Identify which cell holds the provided text, then report its [x, y] central coordinate. 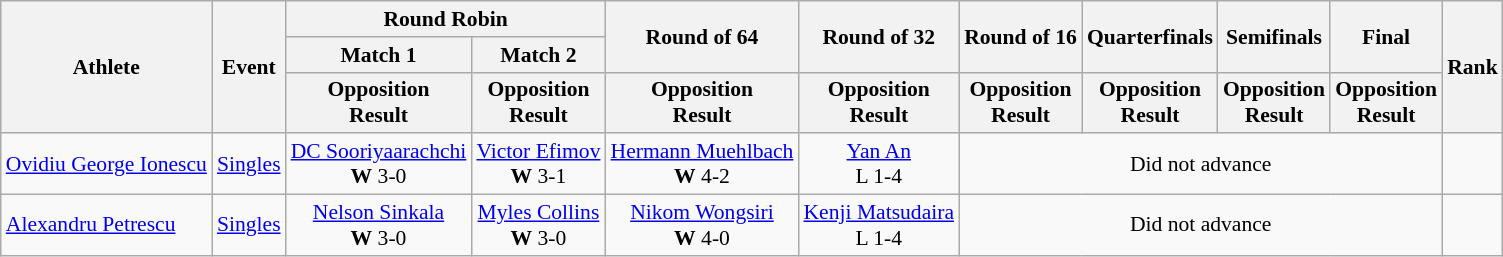
Match 2 [538, 55]
Round of 16 [1020, 36]
Ovidiu George Ionescu [106, 164]
Yan An L 1-4 [878, 164]
Round Robin [446, 19]
Hermann MuehlbachW 4-2 [702, 164]
Athlete [106, 67]
Rank [1472, 67]
Alexandru Petrescu [106, 226]
Kenji Matsudaira L 1-4 [878, 226]
Nelson SinkalaW 3-0 [379, 226]
Victor EfimovW 3-1 [538, 164]
Quarterfinals [1150, 36]
Semifinals [1274, 36]
Final [1386, 36]
Match 1 [379, 55]
Event [249, 67]
DC SooriyaarachchiW 3-0 [379, 164]
Myles CollinsW 3-0 [538, 226]
Round of 32 [878, 36]
Nikom WongsiriW 4-0 [702, 226]
Round of 64 [702, 36]
